Detect which cell encompasses the target text, then output its (X, Y) center coordinate. 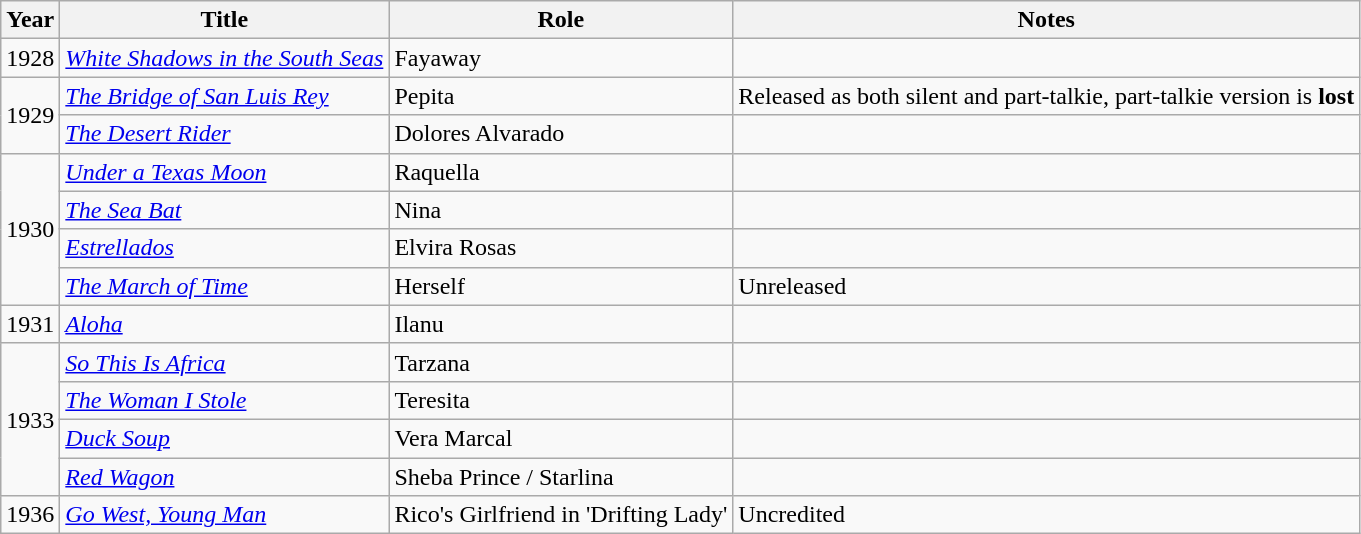
So This Is Africa (224, 362)
Sheba Prince / Starlina (561, 477)
The Bridge of San Luis Rey (224, 96)
1936 (30, 515)
Tarzana (561, 362)
Uncredited (1046, 515)
Herself (561, 286)
Pepita (561, 96)
Vera Marcal (561, 438)
Unreleased (1046, 286)
White Shadows in the South Seas (224, 58)
Year (30, 20)
1929 (30, 115)
Released as both silent and part-talkie, part-talkie version is lost (1046, 96)
The Desert Rider (224, 134)
Estrellados (224, 248)
Duck Soup (224, 438)
Fayaway (561, 58)
1930 (30, 229)
Nina (561, 210)
Elvira Rosas (561, 248)
Dolores Alvarado (561, 134)
Teresita (561, 400)
Role (561, 20)
Raquella (561, 172)
1931 (30, 324)
The Woman I Stole (224, 400)
1933 (30, 419)
The Sea Bat (224, 210)
Ilanu (561, 324)
Aloha (224, 324)
Title (224, 20)
1928 (30, 58)
Red Wagon (224, 477)
Notes (1046, 20)
Under a Texas Moon (224, 172)
The March of Time (224, 286)
Rico's Girlfriend in 'Drifting Lady' (561, 515)
Go West, Young Man (224, 515)
